Pinpoint the cell where the given text exists, returning its (x, y) midpoint coordinate. 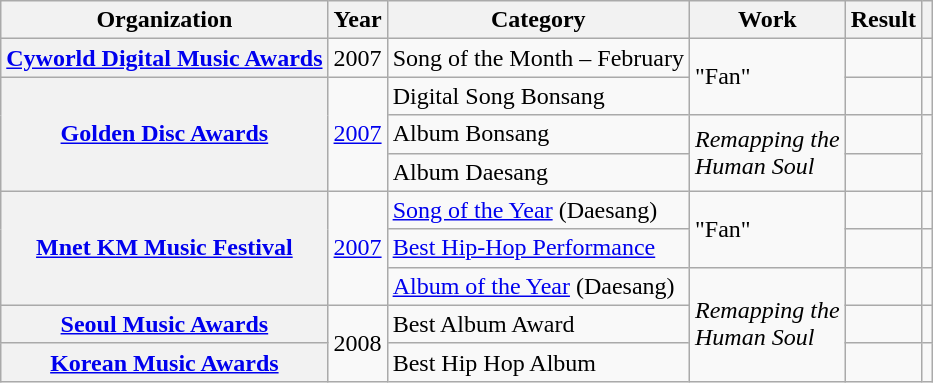
Organization (164, 20)
Album Bonsang (538, 134)
Cyworld Digital Music Awards (164, 58)
2008 (358, 343)
Album Daesang (538, 172)
Best Hip-Hop Performance (538, 248)
Year (358, 20)
Best Album Award (538, 324)
Song of the Year (Daesang) (538, 210)
Mnet KM Music Festival (164, 248)
Result (883, 20)
Album of the Year (Daesang) (538, 286)
Category (538, 20)
Seoul Music Awards (164, 324)
Korean Music Awards (164, 362)
Song of the Month – February (538, 58)
Golden Disc Awards (164, 134)
Work (767, 20)
Best Hip Hop Album (538, 362)
Digital Song Bonsang (538, 96)
